Return [x, y] of the center of cell containing provided text 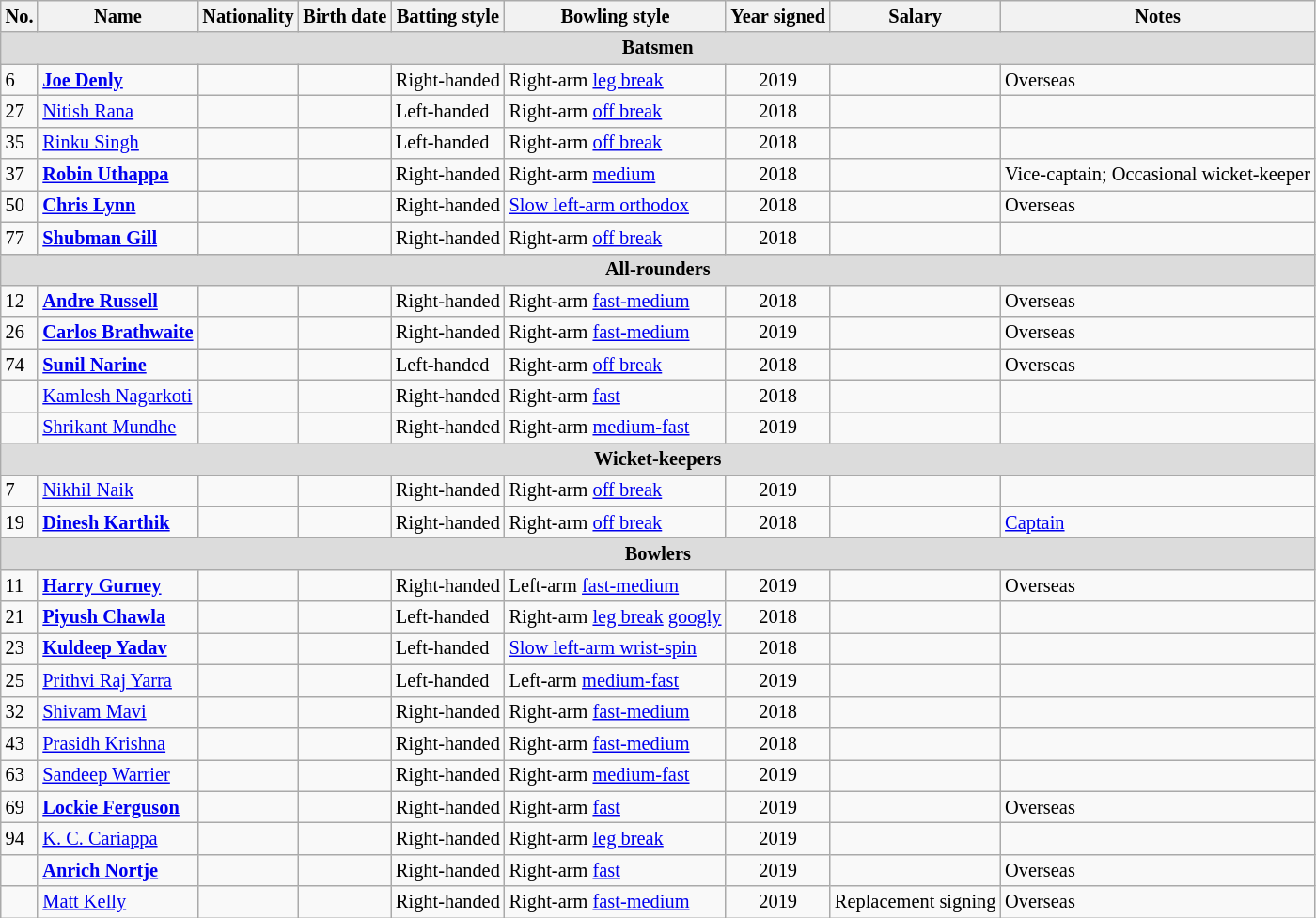
Year signed [778, 16]
Right-arm medium [616, 175]
Wicket-keepers [658, 459]
K. C. Cariappa [117, 838]
Nationality [248, 16]
Shivam Mavi [117, 712]
26 [20, 333]
Batsmen [658, 48]
Prithvi Raj Yarra [117, 680]
Left-arm medium-fast [616, 680]
23 [20, 648]
Batting style [447, 16]
Bowling style [616, 16]
25 [20, 680]
Sandeep Warrier [117, 775]
Slow left-arm wrist-spin [616, 648]
Harry Gurney [117, 585]
32 [20, 712]
Captain [1158, 522]
7 [20, 490]
Bowlers [658, 553]
Kamlesh Nagarkoti [117, 396]
Andre Russell [117, 301]
Birth date [344, 16]
Slow left-arm orthodox [616, 206]
69 [20, 807]
Chris Lynn [117, 206]
43 [20, 743]
Left-arm fast-medium [616, 585]
Piyush Chawla [117, 617]
Nikhil Naik [117, 490]
Shrikant Mundhe [117, 428]
No. [20, 16]
Salary [916, 16]
21 [20, 617]
50 [20, 206]
Vice-captain; Occasional wicket-keeper [1158, 175]
Matt Kelly [117, 902]
Shubman Gill [117, 238]
All-rounders [658, 270]
Carlos Brathwaite [117, 333]
11 [20, 585]
74 [20, 365]
Right-arm leg break googly [616, 617]
94 [20, 838]
Rinku Singh [117, 143]
Lockie Ferguson [117, 807]
77 [20, 238]
12 [20, 301]
Name [117, 16]
Replacement signing [916, 902]
Nitish Rana [117, 111]
Joe Denly [117, 80]
35 [20, 143]
Notes [1158, 16]
Prasidh Krishna [117, 743]
19 [20, 522]
Dinesh Karthik [117, 522]
Kuldeep Yadav [117, 648]
Sunil Narine [117, 365]
Robin Uthappa [117, 175]
37 [20, 175]
Anrich Nortje [117, 870]
63 [20, 775]
6 [20, 80]
27 [20, 111]
